Scan for the cell matching the given text and deliver its [X, Y] coordinate at center. 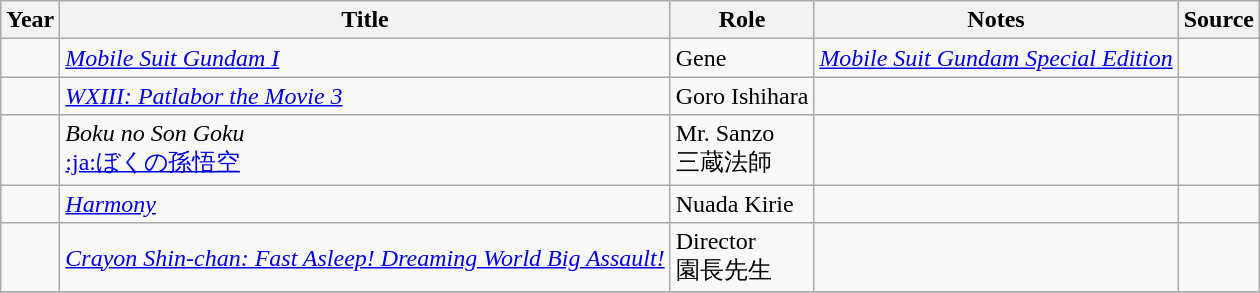
Crayon Shin-chan: Fast Asleep! Dreaming World Big Assault! [365, 258]
Title [365, 20]
Goro Ishihara [742, 96]
Gene [742, 58]
Mobile Suit Gundam I [365, 58]
Notes [996, 20]
Role [742, 20]
Director園長先生 [742, 258]
Year [30, 20]
Boku no Son Goku:ja:ぼくの孫悟空 [365, 150]
Mr. Sanzo三蔵法師 [742, 150]
WXIII: Patlabor the Movie 3 [365, 96]
Nuada Kirie [742, 203]
Mobile Suit Gundam Special Edition [996, 58]
Source [1218, 20]
Harmony [365, 203]
